Search for the cell housing the specified text and yield its (x, y) center coordinate. 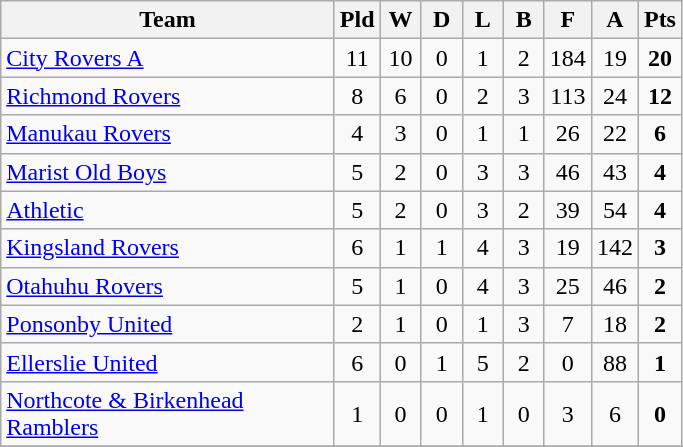
Pld (357, 20)
Ponsonby United (168, 324)
10 (400, 58)
184 (568, 58)
Kingsland Rovers (168, 248)
F (568, 20)
25 (568, 286)
Northcote & Birkenhead Ramblers (168, 414)
11 (357, 58)
20 (660, 58)
A (614, 20)
Marist Old Boys (168, 172)
18 (614, 324)
City Rovers A (168, 58)
12 (660, 96)
B (524, 20)
L (482, 20)
54 (614, 210)
113 (568, 96)
43 (614, 172)
Manukau Rovers (168, 134)
W (400, 20)
8 (357, 96)
Otahuhu Rovers (168, 286)
Athletic (168, 210)
88 (614, 362)
Richmond Rovers (168, 96)
7 (568, 324)
26 (568, 134)
24 (614, 96)
Pts (660, 20)
Team (168, 20)
22 (614, 134)
142 (614, 248)
39 (568, 210)
Ellerslie United (168, 362)
D (442, 20)
